Output the (X, Y) coordinate of the center of the cell containing the given text.  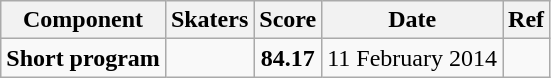
Skaters (209, 20)
84.17 (288, 58)
Score (288, 20)
Ref (526, 20)
Component (84, 20)
Date (412, 20)
Short program (84, 58)
11 February 2014 (412, 58)
